Return (X, Y) of the center of cell containing provided text 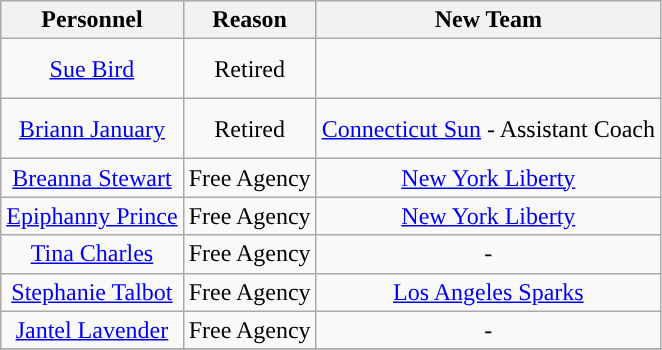
Jantel Lavender (92, 330)
Epiphanny Prince (92, 216)
Los Angeles Sparks (488, 292)
Personnel (92, 20)
Sue Bird (92, 69)
Stephanie Talbot (92, 292)
Tina Charles (92, 254)
New Team (488, 20)
Briann January (92, 129)
Connecticut Sun - Assistant Coach (488, 129)
Breanna Stewart (92, 178)
Reason (250, 20)
